Detect which cell encompasses the target text, then output its (X, Y) center coordinate. 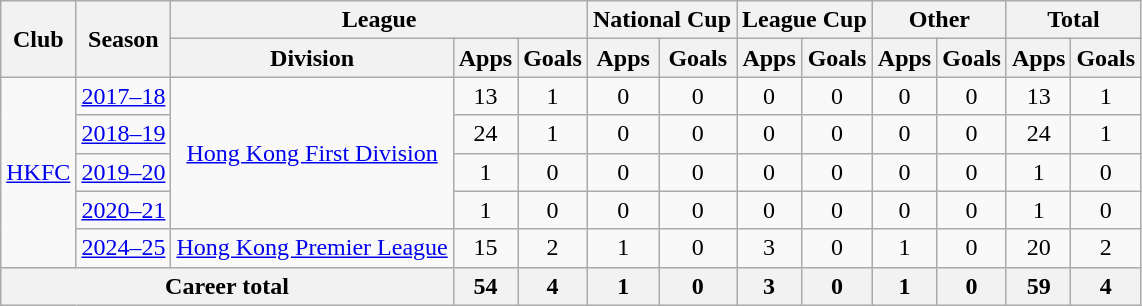
Season (124, 39)
20 (1038, 248)
HKFC (38, 172)
Division (312, 58)
2019–20 (124, 172)
National Cup (662, 20)
Hong Kong Premier League (312, 248)
Club (38, 39)
League (380, 20)
54 (485, 286)
59 (1038, 286)
Total (1073, 20)
League Cup (805, 20)
2020–21 (124, 210)
Other (939, 20)
2024–25 (124, 248)
15 (485, 248)
Career total (227, 286)
Hong Kong First Division (312, 153)
2017–18 (124, 96)
2018–19 (124, 134)
